Find where the given text appears and provide that cell's center as [x, y] coordinate. 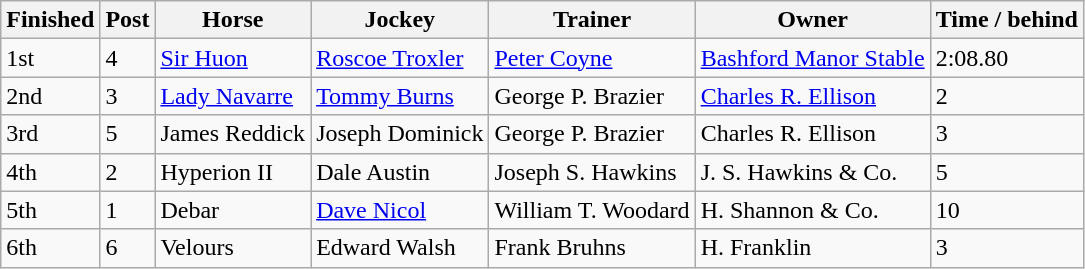
6 [128, 248]
10 [1006, 210]
Lady Navarre [233, 96]
Roscoe Troxler [400, 58]
Joseph Dominick [400, 134]
5th [50, 210]
J. S. Hawkins & Co. [812, 172]
Bashford Manor Stable [812, 58]
Horse [233, 20]
Finished [50, 20]
4 [128, 58]
2:08.80 [1006, 58]
Velours [233, 248]
Time / behind [1006, 20]
H. Shannon & Co. [812, 210]
Sir Huon [233, 58]
William T. Woodard [592, 210]
Tommy Burns [400, 96]
James Reddick [233, 134]
Debar [233, 210]
3rd [50, 134]
Trainer [592, 20]
Owner [812, 20]
Hyperion II [233, 172]
6th [50, 248]
1 [128, 210]
Jockey [400, 20]
2nd [50, 96]
Dale Austin [400, 172]
4th [50, 172]
Dave Nicol [400, 210]
1st [50, 58]
Post [128, 20]
Joseph S. Hawkins [592, 172]
H. Franklin [812, 248]
Frank Bruhns [592, 248]
Edward Walsh [400, 248]
Peter Coyne [592, 58]
